From the cell containing the given text, extract its center point as [x, y] coordinate. 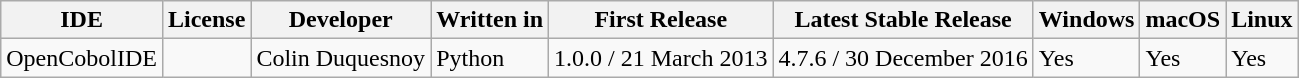
IDE [82, 20]
Python [490, 58]
Windows [1086, 20]
macOS [1183, 20]
Linux [1262, 20]
OpenCobolIDE [82, 58]
First Release [661, 20]
4.7.6 / 30 December 2016 [903, 58]
1.0.0 / 21 March 2013 [661, 58]
Colin Duquesnoy [341, 58]
Developer [341, 20]
License [206, 20]
Latest Stable Release [903, 20]
Written in [490, 20]
